Provide the [x, y] coordinate of the cell's center where the given text is located.  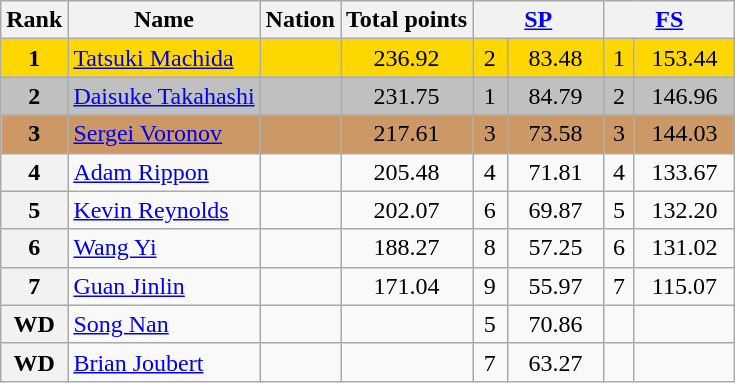
Sergei Voronov [164, 134]
83.48 [556, 58]
115.07 [684, 286]
69.87 [556, 210]
146.96 [684, 96]
144.03 [684, 134]
Nation [300, 20]
57.25 [556, 248]
SP [538, 20]
71.81 [556, 172]
217.61 [406, 134]
236.92 [406, 58]
131.02 [684, 248]
171.04 [406, 286]
Total points [406, 20]
Guan Jinlin [164, 286]
Wang Yi [164, 248]
Daisuke Takahashi [164, 96]
63.27 [556, 362]
202.07 [406, 210]
55.97 [556, 286]
84.79 [556, 96]
Name [164, 20]
Rank [34, 20]
231.75 [406, 96]
70.86 [556, 324]
Tatsuki Machida [164, 58]
FS [670, 20]
Adam Rippon [164, 172]
73.58 [556, 134]
Song Nan [164, 324]
Kevin Reynolds [164, 210]
9 [490, 286]
205.48 [406, 172]
132.20 [684, 210]
153.44 [684, 58]
133.67 [684, 172]
188.27 [406, 248]
Brian Joubert [164, 362]
8 [490, 248]
